Return [X, Y] of the center of cell containing provided text 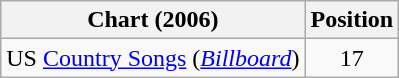
Chart (2006) [153, 20]
17 [352, 58]
US Country Songs (Billboard) [153, 58]
Position [352, 20]
